Return the (x, y) coordinate for the center point of the cell that contains the specified text.  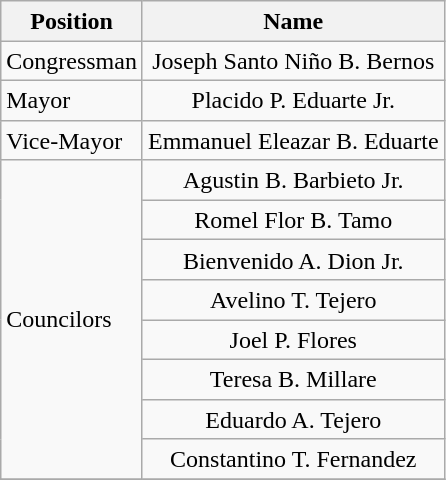
Mayor (72, 100)
Avelino T. Tejero (293, 300)
Position (72, 21)
Councilors (72, 320)
Teresa B. Millare (293, 379)
Placido P. Eduarte Jr. (293, 100)
Vice-Mayor (72, 140)
Joel P. Flores (293, 340)
Emmanuel Eleazar B. Eduarte (293, 140)
Name (293, 21)
Bienvenido A. Dion Jr. (293, 260)
Eduardo A. Tejero (293, 419)
Joseph Santo Niño B. Bernos (293, 61)
Romel Flor B. Tamo (293, 220)
Constantino T. Fernandez (293, 459)
Agustin B. Barbieto Jr. (293, 180)
Congressman (72, 61)
